Locate the cell with the specified text and output its [x, y] center coordinate. 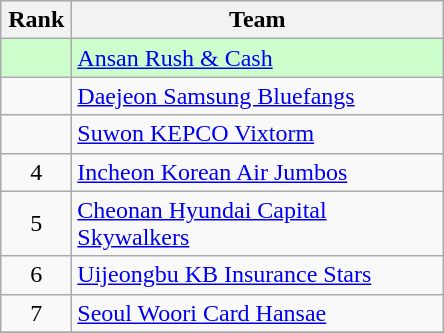
7 [36, 313]
Daejeon Samsung Bluefangs [258, 96]
6 [36, 275]
Team [258, 20]
Incheon Korean Air Jumbos [258, 172]
Rank [36, 20]
Suwon KEPCO Vixtorm [258, 134]
Ansan Rush & Cash [258, 58]
Seoul Woori Card Hansae [258, 313]
Uijeongbu KB Insurance Stars [258, 275]
4 [36, 172]
Cheonan Hyundai Capital Skywalkers [258, 224]
5 [36, 224]
